Identify which cell holds the provided text, then report its (X, Y) central coordinate. 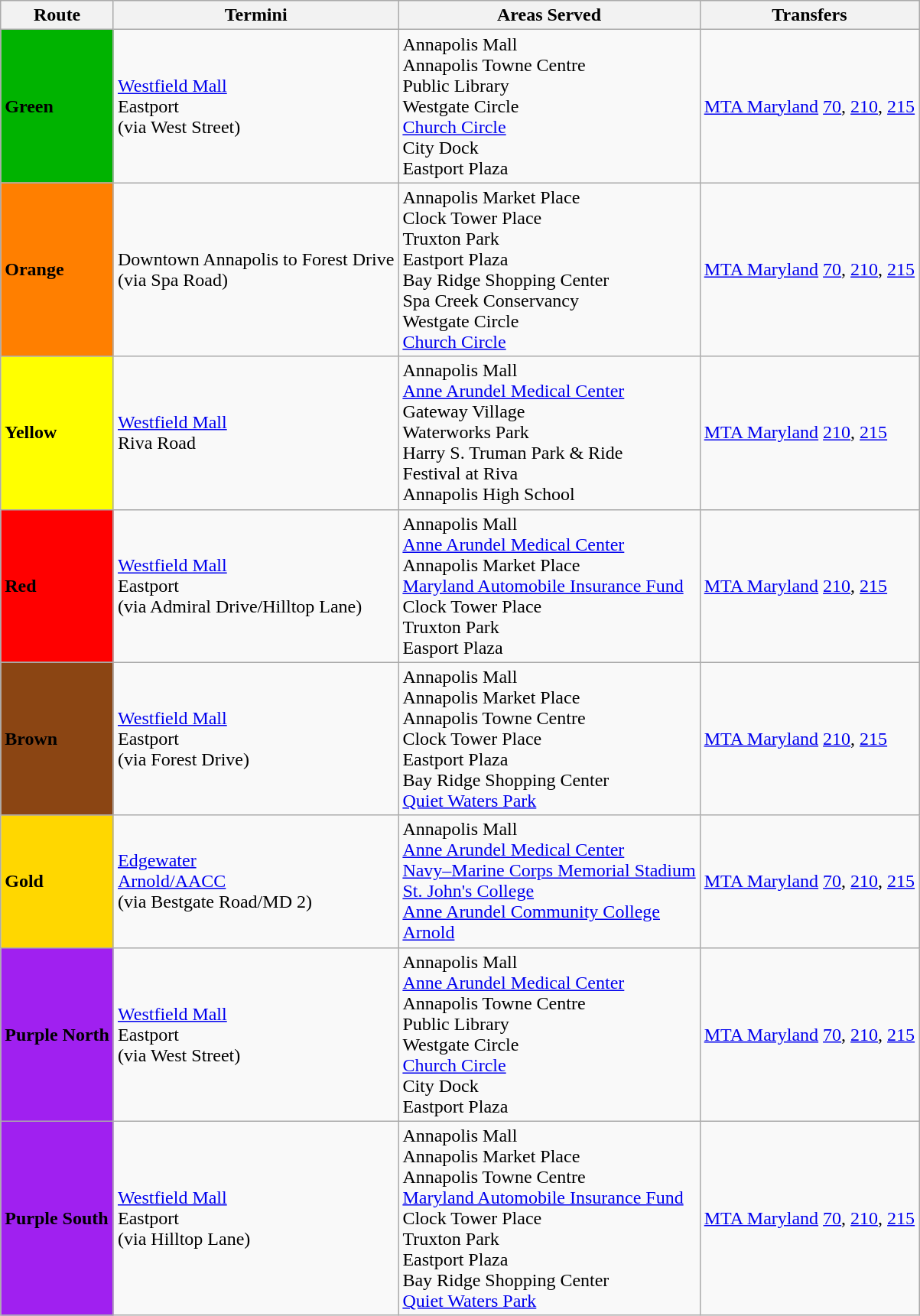
Termini (255, 15)
Annapolis Mall Anne Arundel Medical CenterNavy–Marine Corps Memorial StadiumSt. John's CollegeAnne Arundel Community CollegeArnold (549, 881)
Annapolis Market PlaceClock Tower PlaceTruxton ParkEastport PlazaBay Ridge Shopping CenterSpa Creek ConservancyWestgate CircleChurch Circle (549, 269)
Downtown Annapolis to Forest Drive(via Spa Road) (255, 269)
Annapolis MallAnne Arundel Medical CenterGateway VillageWaterworks ParkHarry S. Truman Park & RideFestival at RivaAnnapolis High School (549, 433)
Annapolis MallAnnapolis Towne CentrePublic LibraryWestgate CircleChurch CircleCity DockEastport Plaza (549, 106)
Purple South (57, 1218)
EdgewaterArnold/AACC(via Bestgate Road/MD 2) (255, 881)
Purple North (57, 1034)
Annapolis Mall Anne Arundel Medical CenterAnnapolis Towne CentrePublic LibraryWestgate CircleChurch CircleCity DockEastport Plaza (549, 1034)
Yellow (57, 433)
Areas Served (549, 15)
Westfield MallEastport(via Admiral Drive/Hilltop Lane) (255, 586)
Annapolis MallAnne Arundel Medical CenterAnnapolis Market PlaceMaryland Automobile Insurance FundClock Tower PlaceTruxton ParkEasport Plaza (549, 586)
Annapolis MallAnnapolis Market PlaceAnnapolis Towne CentreClock Tower PlaceEastport PlazaBay Ridge Shopping CenterQuiet Waters Park (549, 739)
Transfers (809, 15)
Westfield MallRiva Road (255, 433)
Red (57, 586)
Westfield MallEastport(via Forest Drive) (255, 739)
Westfield MallEastport(via Hilltop Lane) (255, 1218)
Brown (57, 739)
Route (57, 15)
Green (57, 106)
Gold (57, 881)
Orange (57, 269)
